For the text-containing cell, return its midpoint in [X, Y] coordinate format. 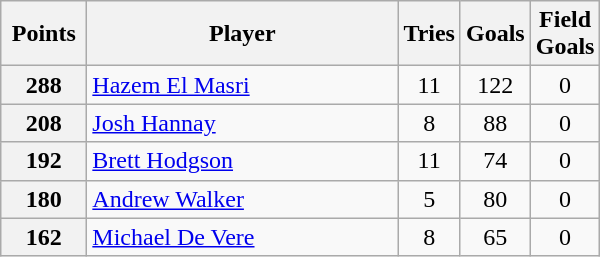
Goals [495, 34]
74 [495, 161]
Michael De Vere [242, 237]
Points [44, 34]
180 [44, 199]
Field Goals [565, 34]
208 [44, 123]
65 [495, 237]
122 [495, 85]
Tries [430, 34]
192 [44, 161]
Hazem El Masri [242, 85]
80 [495, 199]
Josh Hannay [242, 123]
Andrew Walker [242, 199]
162 [44, 237]
288 [44, 85]
Player [242, 34]
5 [430, 199]
88 [495, 123]
Brett Hodgson [242, 161]
